For the text-containing cell, return its midpoint in [x, y] coordinate format. 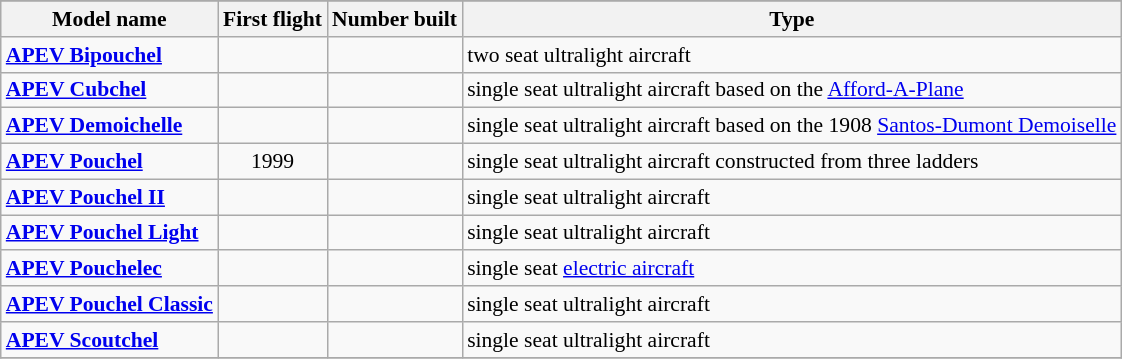
APEV Pouchel [110, 162]
single seat ultralight aircraft based on the 1908 Santos-Dumont Demoiselle [792, 126]
Number built [394, 19]
single seat ultralight aircraft based on the Afford-A-Plane [792, 90]
APEV Scoutchel [110, 340]
1999 [272, 162]
APEV Pouchelec [110, 269]
single seat ultralight aircraft constructed from three ladders [792, 162]
First flight [272, 19]
Type [792, 19]
Model name [110, 19]
single seat electric aircraft [792, 269]
APEV Cubchel [110, 90]
APEV Bipouchel [110, 55]
APEV Demoichelle [110, 126]
APEV Pouchel Light [110, 233]
APEV Pouchel Classic [110, 304]
two seat ultralight aircraft [792, 55]
APEV Pouchel II [110, 197]
